Find where the given text appears and provide that cell's center as [x, y] coordinate. 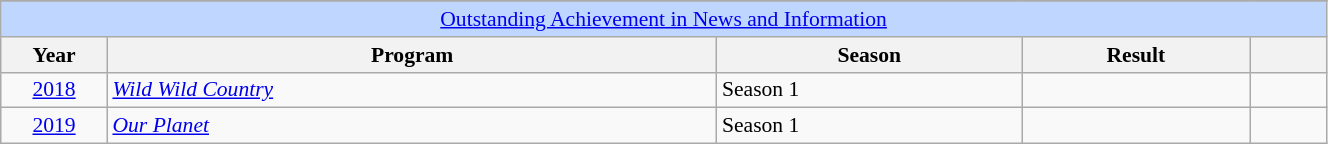
Year [54, 55]
Program [412, 55]
Outstanding Achievement in News and Information [664, 19]
Our Planet [412, 126]
2018 [54, 90]
Wild Wild Country [412, 90]
Result [1136, 55]
Season [870, 55]
2019 [54, 126]
